Detect which cell encompasses the target text, then output its [x, y] center coordinate. 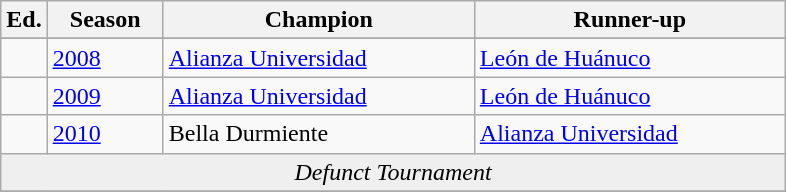
Defunct Tournament [394, 172]
Champion [318, 20]
2009 [105, 96]
Bella Durmiente [318, 134]
2010 [105, 134]
2008 [105, 58]
Runner-up [630, 20]
Season [105, 20]
Ed. [24, 20]
